Return [x, y] of the center of cell containing provided text 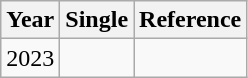
Single [97, 20]
Year [30, 20]
Reference [190, 20]
2023 [30, 58]
